Find where the given text appears and provide that cell's center as [X, Y] coordinate. 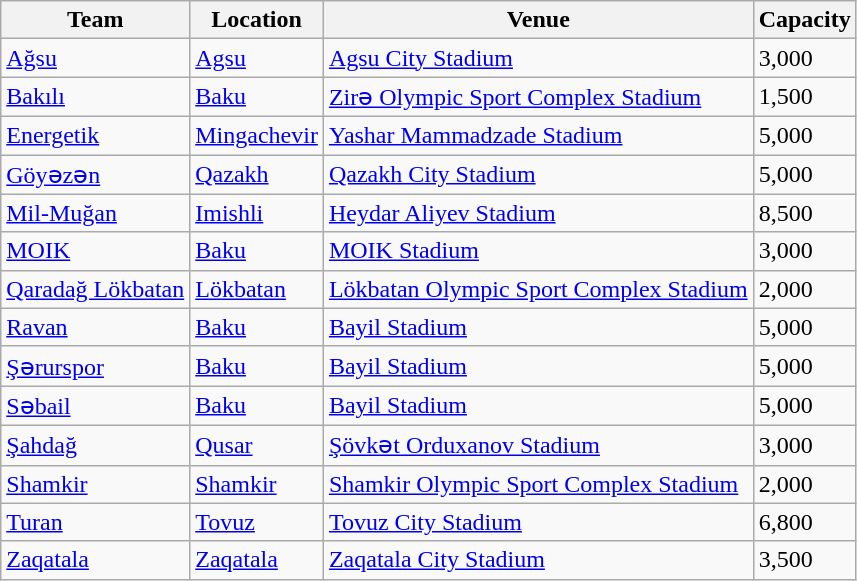
1,500 [804, 97]
Mingachevir [257, 135]
Qazakh [257, 174]
Zaqatala City Stadium [538, 560]
Qaradağ Lökbatan [96, 289]
Agsu [257, 58]
Team [96, 20]
Qusar [257, 445]
3,500 [804, 560]
Ağsu [96, 58]
Bakılı [96, 97]
Heydar Aliyev Stadium [538, 213]
Göyəzən [96, 174]
Mil-Muğan [96, 213]
Şərurspor [96, 366]
Capacity [804, 20]
Şövkət Orduxanov Stadium [538, 445]
Imishli [257, 213]
Tovuz City Stadium [538, 522]
Venue [538, 20]
Turan [96, 522]
Location [257, 20]
Ravan [96, 327]
Şahdağ [96, 445]
Tovuz [257, 522]
Shamkir Olympic Sport Complex Stadium [538, 484]
Energetik [96, 135]
Zirə Olympic Sport Complex Stadium [538, 97]
Lökbatan Olympic Sport Complex Stadium [538, 289]
Yashar Mammadzade Stadium [538, 135]
MOIK Stadium [538, 251]
6,800 [804, 522]
8,500 [804, 213]
MOIK [96, 251]
Səbail [96, 406]
Qazakh City Stadium [538, 174]
Agsu City Stadium [538, 58]
Lökbatan [257, 289]
